Return (x, y) of the center of cell containing provided text 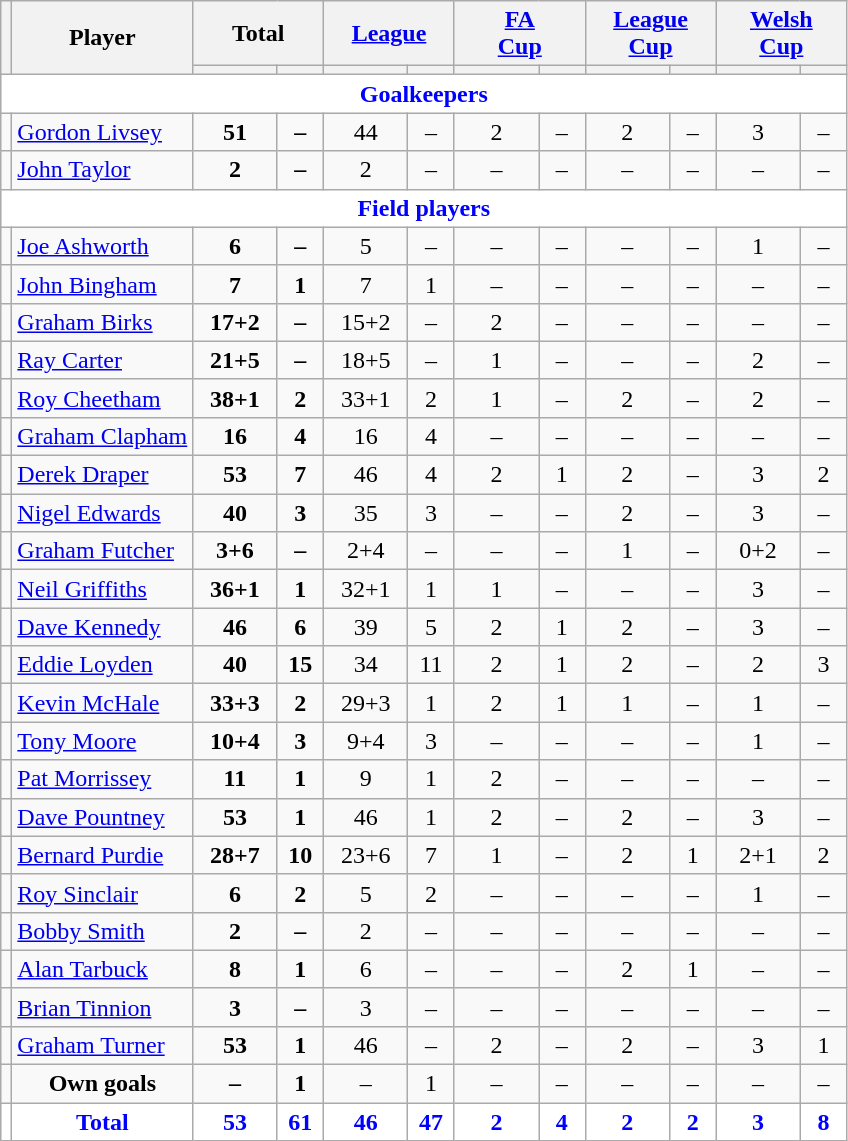
15+2 (366, 322)
36+1 (235, 589)
21+5 (235, 360)
23+6 (366, 855)
Alan Tarbuck (102, 969)
32+1 (366, 589)
John Bingham (102, 284)
Bobby Smith (102, 931)
44 (366, 132)
Nigel Edwards (102, 513)
9 (366, 779)
Goalkeepers (424, 94)
Eddie Loyden (102, 665)
Own goals (102, 1084)
17+2 (235, 322)
33+1 (366, 398)
10+4 (235, 741)
Pat Morrissey (102, 779)
29+3 (366, 703)
39 (366, 627)
33+3 (235, 703)
Joe Ashworth (102, 246)
Dave Kennedy (102, 627)
Brian Tinnion (102, 1007)
35 (366, 513)
John Taylor (102, 170)
Gordon Livsey (102, 132)
2+1 (758, 855)
2+4 (366, 551)
Kevin McHale (102, 703)
15 (300, 665)
Graham Birks (102, 322)
League (390, 34)
61 (300, 1122)
47 (432, 1122)
Field players (424, 208)
Roy Sinclair (102, 893)
9+4 (366, 741)
Tony Moore (102, 741)
FACup (520, 34)
Graham Turner (102, 1046)
51 (235, 132)
34 (366, 665)
Graham Clapham (102, 437)
Neil Griffiths (102, 589)
Dave Pountney (102, 817)
LeagueCup (650, 34)
18+5 (366, 360)
Player (102, 38)
WelshCup (782, 34)
Bernard Purdie (102, 855)
0+2 (758, 551)
38+1 (235, 398)
Ray Carter (102, 360)
3+6 (235, 551)
28+7 (235, 855)
Derek Draper (102, 475)
Graham Futcher (102, 551)
Roy Cheetham (102, 398)
10 (300, 855)
